Identify which cell holds the provided text, then report its [X, Y] central coordinate. 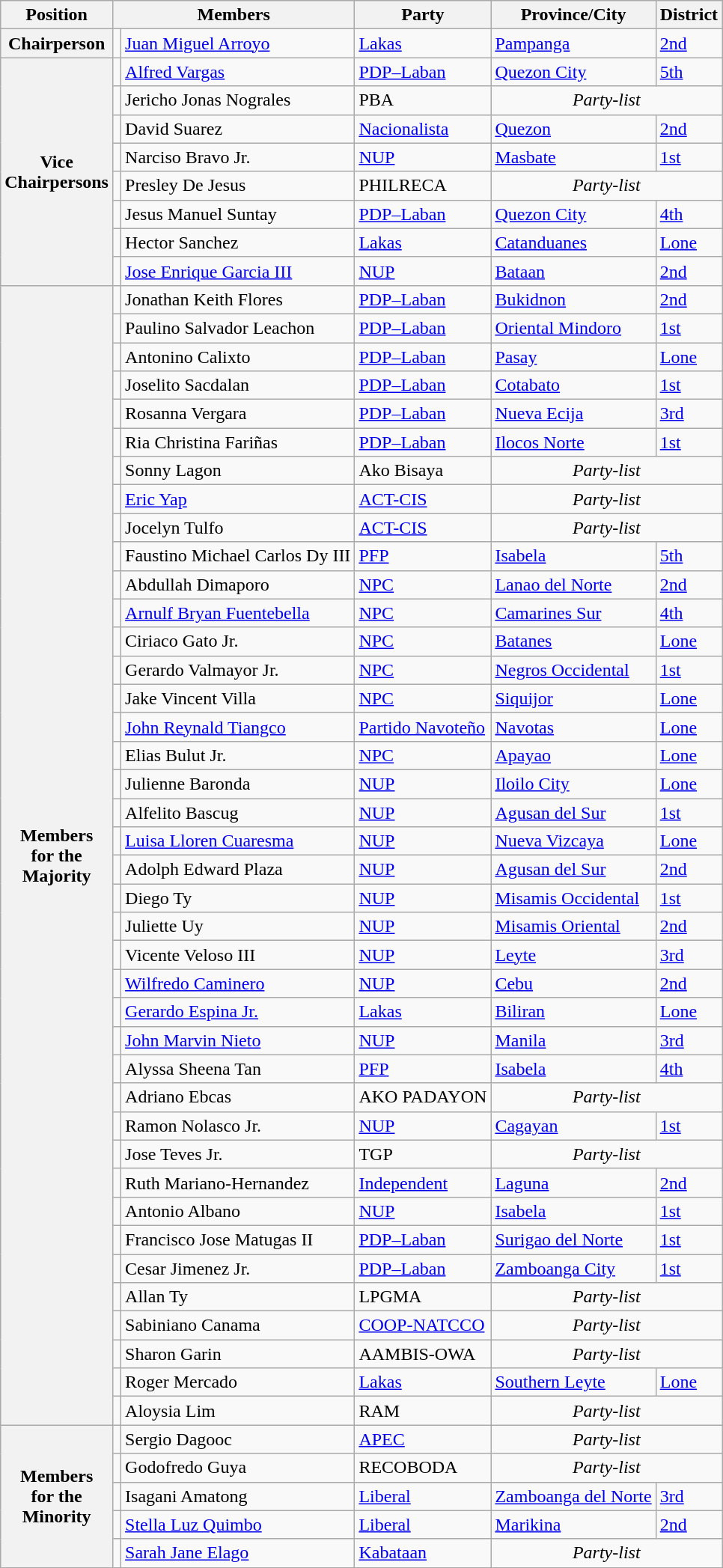
Manila [573, 1040]
Antonino Calixto [238, 357]
Jericho Jonas Nograles [238, 100]
Siquijor [573, 698]
Julienne Baronda [238, 784]
Stella Luz Quimbo [238, 1525]
Sharon Garin [238, 1354]
TGP [423, 1154]
Jonathan Keith Flores [238, 299]
COOP-NATCCO [423, 1326]
Batanes [573, 641]
Kabataan [423, 1553]
Narciso Bravo Jr. [238, 157]
Lanao del Norte [573, 585]
Surigao del Norte [573, 1239]
Oriental Mindoro [573, 328]
Francisco Jose Matugas II [238, 1239]
APEC [423, 1439]
RECOBODA [423, 1468]
Vicente Veloso III [238, 955]
Cagayan [573, 1126]
Negros Occidental [573, 670]
Catanduanes [573, 242]
Abdullah Dimaporo [238, 585]
Ilocos Norte [573, 442]
Elias Bulut Jr. [238, 755]
Rosanna Vergara [238, 414]
Diego Ty [238, 898]
Membersfor theMinority [57, 1496]
Quezon [573, 129]
Independent [423, 1183]
Wilfredo Caminero [238, 983]
Laguna [573, 1183]
Alyssa Sheena Tan [238, 1069]
Paulino Salvador Leachon [238, 328]
Gerardo Valmayor Jr. [238, 670]
RAM [423, 1411]
Jose Teves Jr. [238, 1154]
ViceChairpersons [57, 171]
Joselito Sacdalan [238, 385]
Chairperson [57, 43]
Nacionalista [423, 129]
Position [57, 15]
Roger Mercado [238, 1382]
Ako Bisaya [423, 471]
Cebu [573, 983]
John Reynald Tiangco [238, 727]
Bukidnon [573, 299]
Biliran [573, 1012]
Pasay [573, 357]
Misamis Occidental [573, 898]
Antonio Albano [238, 1211]
Nueva Ecija [573, 414]
Camarines Sur [573, 613]
Pampanga [573, 43]
Nueva Vizcaya [573, 841]
Members [234, 15]
Jesus Manuel Suntay [238, 214]
Misamis Oriental [573, 927]
Alfelito Bascug [238, 812]
Godofredo Guya [238, 1468]
Jose Enrique Garcia III [238, 271]
John Marvin Nieto [238, 1040]
Ramon Nolasco Jr. [238, 1126]
PBA [423, 100]
AKO PADAYON [423, 1097]
Eric Yap [238, 499]
Sarah Jane Elago [238, 1553]
Allan Ty [238, 1297]
Jake Vincent Villa [238, 698]
Cesar Jimenez Jr. [238, 1269]
LPGMA [423, 1297]
Masbate [573, 157]
Leyte [573, 955]
Adriano Ebcas [238, 1097]
PHILRECA [423, 186]
Aloysia Lim [238, 1411]
AAMBIS-OWA [423, 1354]
Membersfor theMajority [57, 855]
Iloilo City [573, 784]
Zamboanga City [573, 1269]
Sergio Dagooc [238, 1439]
Bataan [573, 271]
Jocelyn Tulfo [238, 528]
Zamboanga del Norte [573, 1496]
Arnulf Bryan Fuentebella [238, 613]
Navotas [573, 727]
Southern Leyte [573, 1382]
David Suarez [238, 129]
Gerardo Espina Jr. [238, 1012]
Juliette Uy [238, 927]
District [689, 15]
Adolph Edward Plaza [238, 870]
Juan Miguel Arroyo [238, 43]
Partido Navoteño [423, 727]
Party [423, 15]
Isagani Amatong [238, 1496]
Faustino Michael Carlos Dy III [238, 556]
Presley De Jesus [238, 186]
Sabiniano Canama [238, 1326]
Alfred Vargas [238, 72]
Province/City [573, 15]
Ruth Mariano-Hernandez [238, 1183]
Cotabato [573, 385]
Ciriaco Gato Jr. [238, 641]
Ria Christina Fariñas [238, 442]
Luisa Lloren Cuaresma [238, 841]
Hector Sanchez [238, 242]
Marikina [573, 1525]
Sonny Lagon [238, 471]
Apayao [573, 755]
